Extract the [X, Y] coordinate from the center of the cell holding the provided text.  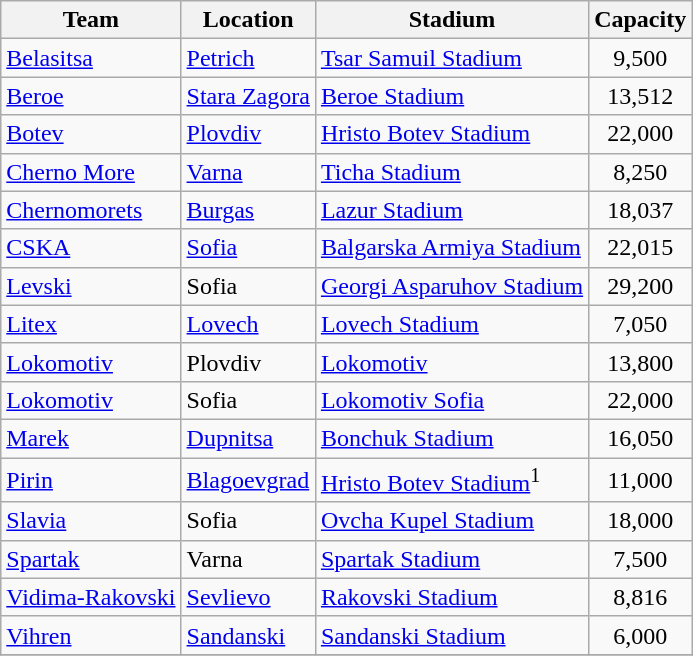
Lovech Stadium [452, 324]
Botev [91, 134]
Balgarska Armiya Stadium [452, 248]
Sevlievo [248, 597]
Levski [91, 286]
9,500 [640, 58]
Vihren [91, 635]
Rakovski Stadium [452, 597]
Litex [91, 324]
Burgas [248, 210]
Stara Zagora [248, 96]
Capacity [640, 20]
Pirin [91, 480]
Bonchuk Stadium [452, 438]
Dupnitsa [248, 438]
Lokomotiv Sofia [452, 400]
Marek [91, 438]
22,015 [640, 248]
Slavia [91, 521]
13,512 [640, 96]
11,000 [640, 480]
8,816 [640, 597]
6,000 [640, 635]
Petrich [248, 58]
Team [91, 20]
16,050 [640, 438]
CSKA [91, 248]
Hristo Botev Stadium1 [452, 480]
Tsar Samuil Stadium [452, 58]
Beroe [91, 96]
Location [248, 20]
Stadium [452, 20]
Ovcha Kupel Stadium [452, 521]
Ticha Stadium [452, 172]
Lovech [248, 324]
Sandanski Stadium [452, 635]
Hristo Botev Stadium [452, 134]
Vidima-Rakovski [91, 597]
Cherno More [91, 172]
Belasitsa [91, 58]
Chernomorets [91, 210]
13,800 [640, 362]
Spartak Stadium [452, 559]
Beroe Stadium [452, 96]
18,000 [640, 521]
7,500 [640, 559]
18,037 [640, 210]
Georgi Asparuhov Stadium [452, 286]
7,050 [640, 324]
Blagoevgrad [248, 480]
Sandanski [248, 635]
8,250 [640, 172]
Spartak [91, 559]
29,200 [640, 286]
Lazur Stadium [452, 210]
